Locate the cell with the specified text and output its (x, y) center coordinate. 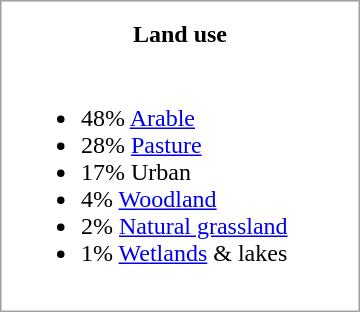
Land use (180, 35)
48% Arable28% Pasture17% Urban4% Woodland2% Natural grassland1% Wetlands & lakes (180, 172)
